Search for the cell housing the specified text and yield its (X, Y) center coordinate. 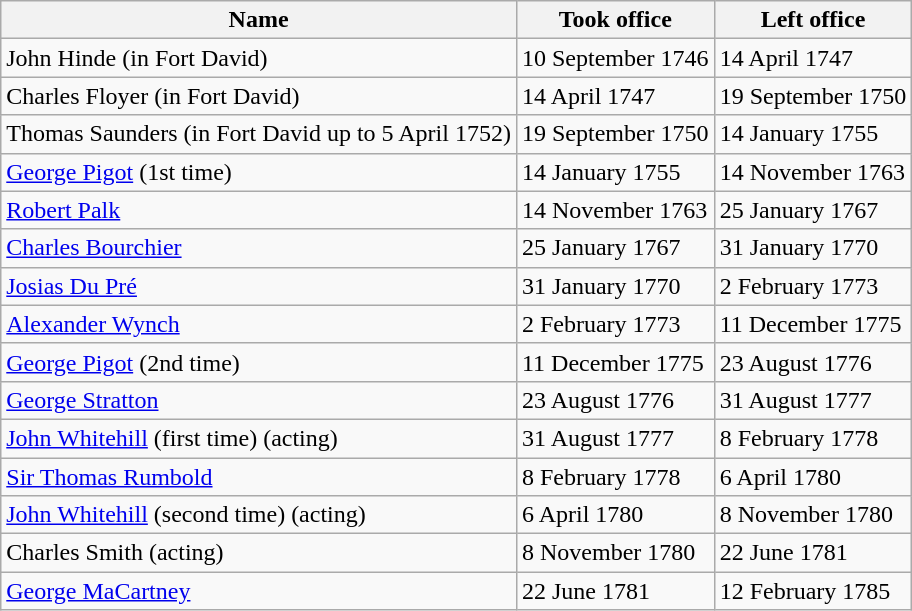
George Pigot (1st time) (259, 172)
12 February 1785 (813, 591)
Sir Thomas Rumbold (259, 477)
Left office (813, 20)
George Pigot (2nd time) (259, 362)
John Hinde (in Fort David) (259, 58)
Robert Palk (259, 210)
George MaCartney (259, 591)
John Whitehill (second time) (acting) (259, 515)
George Stratton (259, 400)
Charles Bourchier (259, 248)
Charles Floyer (in Fort David) (259, 96)
10 September 1746 (615, 58)
John Whitehill (first time) (acting) (259, 438)
Thomas Saunders (in Fort David up to 5 April 1752) (259, 134)
Took office (615, 20)
Name (259, 20)
Josias Du Pré (259, 286)
Charles Smith (acting) (259, 553)
Alexander Wynch (259, 324)
